Return [X, Y] of the center of cell containing provided text 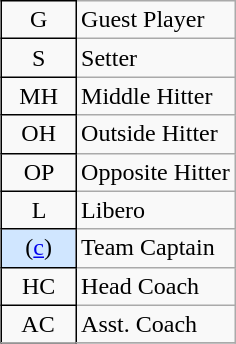
Setter [156, 58]
S [39, 58]
G [39, 20]
Asst. Coach [156, 324]
L [39, 210]
(c) [39, 248]
Guest Player [156, 20]
OH [39, 134]
Head Coach [156, 286]
HC [39, 286]
OP [39, 172]
Libero [156, 210]
Opposite Hitter [156, 172]
Team Captain [156, 248]
MH [39, 96]
Middle Hitter [156, 96]
AC [39, 324]
Outside Hitter [156, 134]
